For the text-containing cell, return its midpoint in [X, Y] coordinate format. 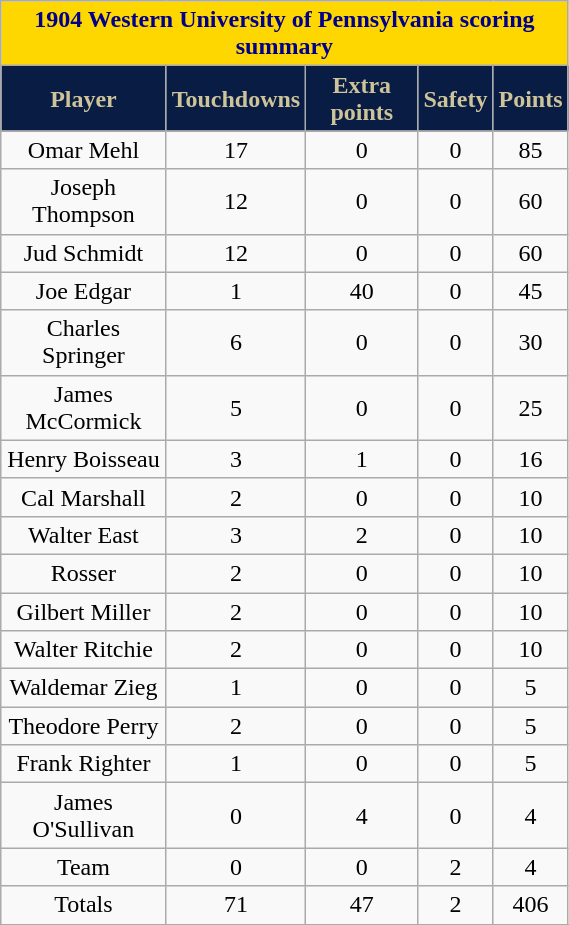
6 [236, 342]
Player [84, 98]
Extra points [362, 98]
Safety [456, 98]
Gilbert Miller [84, 611]
Cal Marshall [84, 497]
Walter Ritchie [84, 650]
Waldemar Zieg [84, 688]
25 [530, 408]
Omar Mehl [84, 150]
45 [530, 291]
Charles Springer [84, 342]
Jud Schmidt [84, 253]
Theodore Perry [84, 726]
40 [362, 291]
71 [236, 905]
47 [362, 905]
Henry Boisseau [84, 459]
Rosser [84, 573]
16 [530, 459]
Touchdowns [236, 98]
Walter East [84, 535]
Team [84, 867]
85 [530, 150]
Joe Edgar [84, 291]
James O'Sullivan [84, 816]
Joseph Thompson [84, 202]
17 [236, 150]
30 [530, 342]
Frank Righter [84, 764]
Points [530, 98]
James McCormick [84, 408]
406 [530, 905]
Totals [84, 905]
1904 Western University of Pennsylvania scoring summary [284, 34]
